Scan for the cell matching the given text and deliver its [X, Y] coordinate at center. 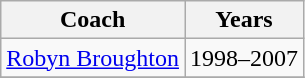
Years [244, 20]
Robyn Broughton [93, 58]
1998–2007 [244, 58]
Coach [93, 20]
